Identify which cell holds the provided text, then report its [x, y] central coordinate. 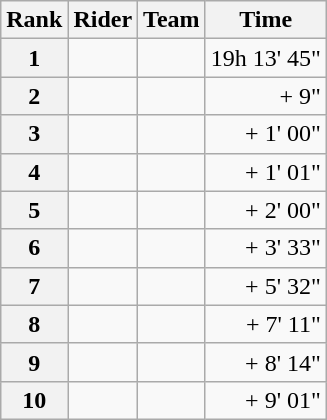
+ 5' 32" [266, 286]
5 [34, 210]
+ 3' 33" [266, 248]
+ 1' 00" [266, 134]
4 [34, 172]
2 [34, 96]
7 [34, 286]
6 [34, 248]
Rider [103, 20]
+ 2' 00" [266, 210]
Time [266, 20]
Rank [34, 20]
Team [172, 20]
+ 9' 01" [266, 400]
10 [34, 400]
+ 9" [266, 96]
1 [34, 58]
9 [34, 362]
8 [34, 324]
+ 8' 14" [266, 362]
+ 1' 01" [266, 172]
+ 7' 11" [266, 324]
3 [34, 134]
19h 13' 45" [266, 58]
